Output the [X, Y] coordinate of the center of the cell containing the given text.  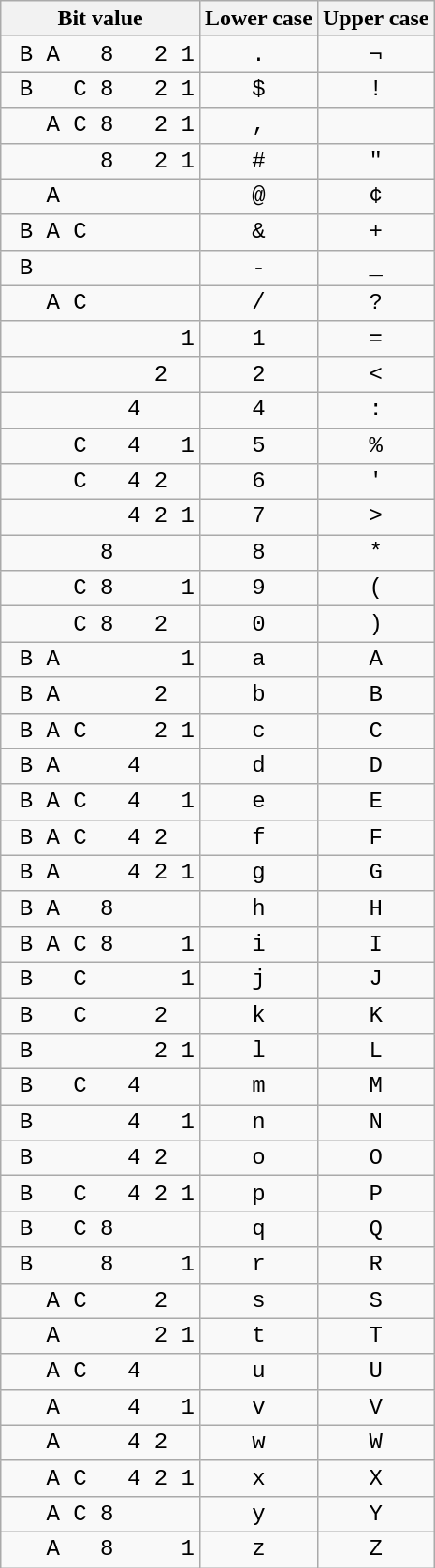
k [258, 1015]
A C 4 2 1 [101, 1478]
J [376, 980]
9 [258, 588]
B A C [101, 232]
K [376, 1015]
" [376, 161]
C 8 2 [101, 624]
r [258, 1265]
B C 8 2 1 [101, 90]
5 [258, 446]
e [258, 802]
m [258, 1087]
C 8 1 [101, 588]
S [376, 1300]
B C 8 [101, 1229]
& [258, 232]
% [376, 446]
B 8 1 [101, 1265]
M [376, 1087]
v [258, 1407]
B A 4 [101, 766]
Lower case [258, 19]
L [376, 1052]
g [258, 873]
- [258, 268]
0 [258, 624]
x [258, 1478]
F [376, 837]
a [258, 660]
P [376, 1194]
y [258, 1514]
A C 4 [101, 1372]
V [376, 1407]
B A C 4 1 [101, 802]
A C 8 [101, 1514]
G [376, 873]
w [258, 1443]
6 [258, 482]
B A C 8 1 [101, 944]
W [376, 1443]
b [258, 695]
) [376, 624]
B A 2 [101, 695]
A 8 1 [101, 1549]
= [376, 339]
! [376, 90]
A 4 2 [101, 1443]
B C 4 [101, 1087]
7 [258, 517]
Y [376, 1514]
B A 8 [101, 908]
A 2 1 [101, 1336]
# [258, 161]
l [258, 1052]
C 4 1 [101, 446]
¢ [376, 196]
o [258, 1158]
8 2 1 [101, 161]
X [376, 1478]
T [376, 1336]
A C 2 [101, 1300]
4 2 1 [101, 517]
( [376, 588]
H [376, 908]
A 4 1 [101, 1407]
z [258, 1549]
C 4 2 [101, 482]
U [376, 1372]
B 2 1 [101, 1052]
f [258, 837]
, [258, 125]
Z [376, 1549]
A C 8 2 1 [101, 125]
E [376, 802]
B C 1 [101, 980]
Q [376, 1229]
. [258, 54]
+ [376, 232]
O [376, 1158]
N [376, 1123]
¬ [376, 54]
B C 2 [101, 1015]
> [376, 517]
u [258, 1372]
< [376, 374]
/ [258, 303]
I [376, 944]
h [258, 908]
_ [376, 268]
$ [258, 90]
q [258, 1229]
? [376, 303]
B 4 1 [101, 1123]
* [376, 553]
B A 1 [101, 660]
c [258, 731]
Upper case [376, 19]
Bit value [101, 19]
B A 8 2 1 [101, 54]
@ [258, 196]
D [376, 766]
t [258, 1336]
: [376, 410]
B 4 2 [101, 1158]
i [258, 944]
p [258, 1194]
' [376, 482]
s [258, 1300]
d [258, 766]
B A C 4 2 [101, 837]
B A 4 2 1 [101, 873]
B C 4 2 1 [101, 1194]
R [376, 1265]
n [258, 1123]
B A C 2 1 [101, 731]
A C [101, 303]
C [376, 731]
j [258, 980]
